Capture the cell that displays the provided text and extract its [X, Y] central coordinate. 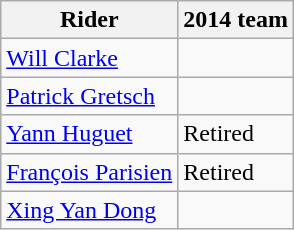
Yann Huguet [90, 134]
Xing Yan Dong [90, 210]
François Parisien [90, 172]
Will Clarke [90, 58]
Rider [90, 20]
Patrick Gretsch [90, 96]
2014 team [236, 20]
